Detect which cell encompasses the target text, then output its [X, Y] center coordinate. 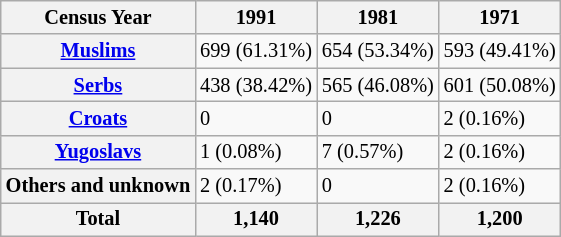
601 (50.08%) [500, 85]
7 (0.57%) [378, 152]
1971 [500, 17]
Yugoslavs [98, 152]
Total [98, 219]
699 (61.31%) [256, 51]
1,226 [378, 219]
438 (38.42%) [256, 85]
Census Year [98, 17]
Serbs [98, 85]
2 (0.17%) [256, 186]
593 (49.41%) [500, 51]
Others and unknown [98, 186]
565 (46.08%) [378, 85]
1981 [378, 17]
1991 [256, 17]
Croats [98, 118]
1,200 [500, 219]
654 (53.34%) [378, 51]
1,140 [256, 219]
1 (0.08%) [256, 152]
Muslims [98, 51]
